For the text-containing cell, return its midpoint in [x, y] coordinate format. 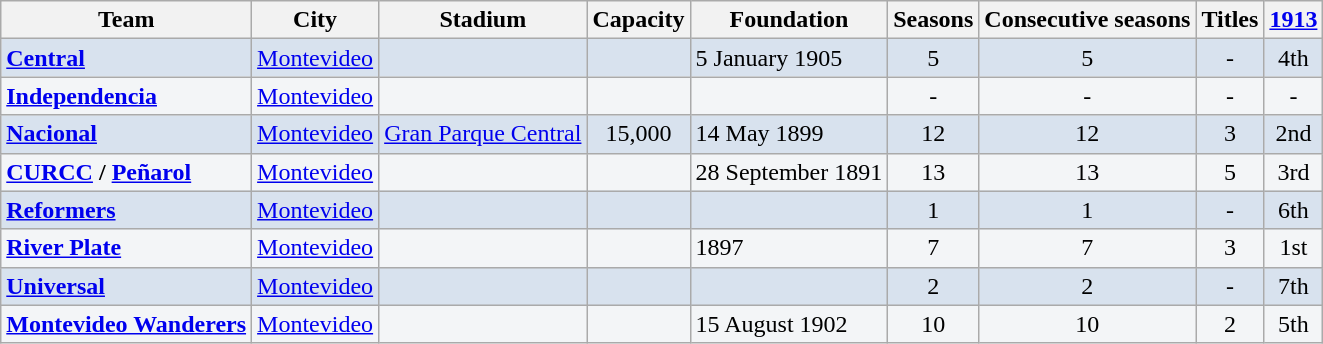
Universal [126, 286]
River Plate [126, 248]
1st [1294, 248]
6th [1294, 210]
Montevideo Wanderers [126, 324]
Capacity [638, 20]
Seasons [934, 20]
Titles [1230, 20]
CURCC / Peñarol [126, 172]
5th [1294, 324]
15,000 [638, 134]
3rd [1294, 172]
14 May 1899 [789, 134]
1897 [789, 248]
5 January 1905 [789, 58]
Central [126, 58]
Foundation [789, 20]
Stadium [483, 20]
1913 [1294, 20]
Independencia [126, 96]
Team [126, 20]
4th [1294, 58]
15 August 1902 [789, 324]
7th [1294, 286]
City [316, 20]
28 September 1891 [789, 172]
Consecutive seasons [1088, 20]
Gran Parque Central [483, 134]
Nacional [126, 134]
Reformers [126, 210]
2nd [1294, 134]
